Determine the (x, y) coordinate at the center of the cell enclosing the given text.  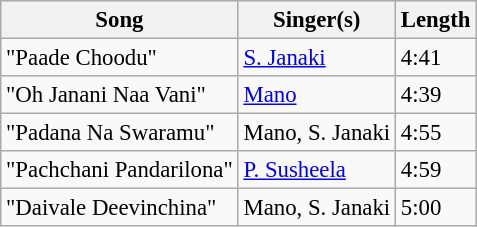
"Pachchani Pandarilona" (120, 170)
5:00 (435, 208)
Length (435, 20)
"Padana Na Swaramu" (120, 133)
4:39 (435, 95)
S. Janaki (316, 58)
Song (120, 20)
Singer(s) (316, 20)
"Paade Choodu" (120, 58)
"Oh Janani Naa Vani" (120, 95)
"Daivale Deevinchina" (120, 208)
4:41 (435, 58)
4:55 (435, 133)
Mano (316, 95)
P. Susheela (316, 170)
4:59 (435, 170)
